Extract the [x, y] coordinate from the center of the cell holding the provided text.  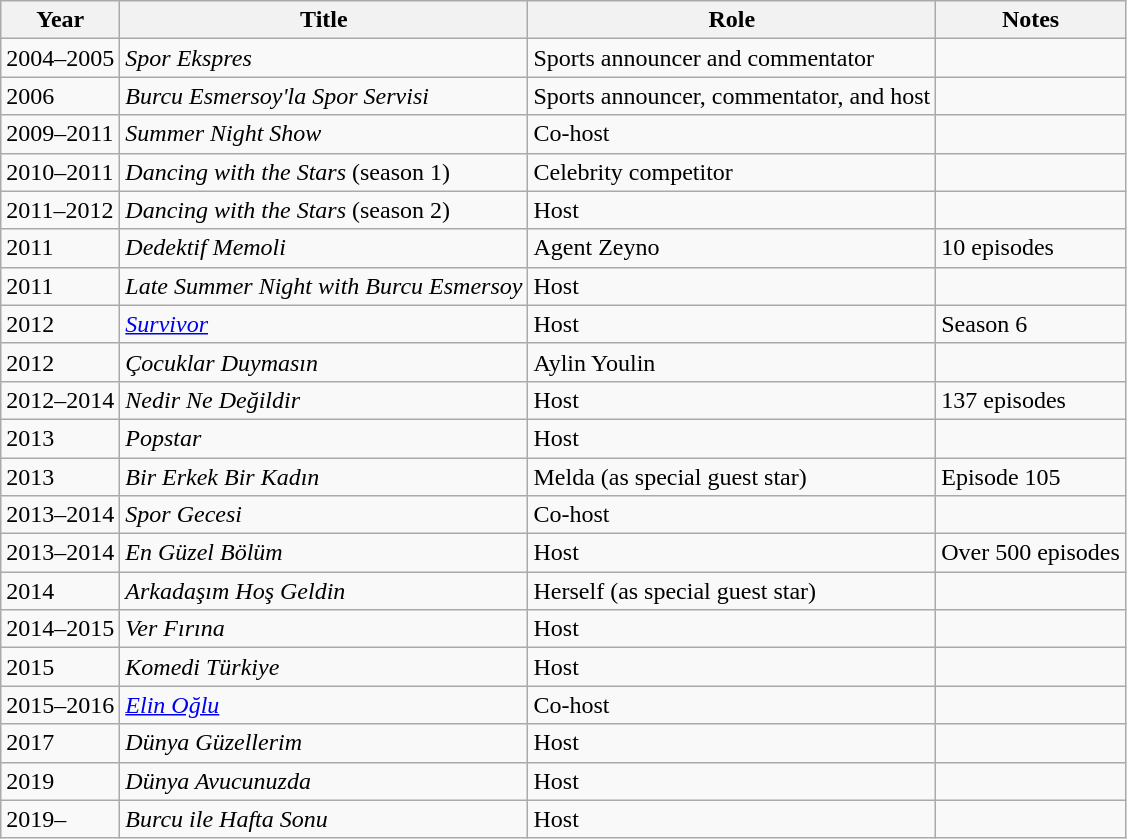
2019 [60, 781]
Dedektif Memoli [324, 248]
2004–2005 [60, 58]
2014 [60, 591]
Burcu Esmersoy'la Spor Servisi [324, 96]
Melda (as special guest star) [732, 477]
Sports announcer and commentator [732, 58]
Survivor [324, 324]
Summer Night Show [324, 134]
2012–2014 [60, 400]
10 episodes [1031, 248]
Arkadaşım Hoş Geldin [324, 591]
2014–2015 [60, 629]
2015 [60, 667]
Popstar [324, 438]
Spor Ekspres [324, 58]
Elin Oğlu [324, 705]
Dünya Güzellerim [324, 743]
2019– [60, 819]
Spor Gecesi [324, 515]
Çocuklar Duymasın [324, 362]
2006 [60, 96]
2010–2011 [60, 172]
Herself (as special guest star) [732, 591]
Over 500 episodes [1031, 553]
Sports announcer, commentator, and host [732, 96]
Aylin Youlin [732, 362]
Burcu ile Hafta Sonu [324, 819]
Late Summer Night with Burcu Esmersoy [324, 286]
Dancing with the Stars (season 1) [324, 172]
Dancing with the Stars (season 2) [324, 210]
En Güzel Bölüm [324, 553]
2017 [60, 743]
Notes [1031, 20]
Title [324, 20]
137 episodes [1031, 400]
Episode 105 [1031, 477]
Agent Zeyno [732, 248]
Role [732, 20]
2009–2011 [60, 134]
2015–2016 [60, 705]
Komedi Türkiye [324, 667]
Celebrity competitor [732, 172]
Ver Fırına [324, 629]
Year [60, 20]
Nedir Ne Değildir [324, 400]
Dünya Avucunuzda [324, 781]
2011–2012 [60, 210]
Season 6 [1031, 324]
Bir Erkek Bir Kadın [324, 477]
